Scan for the cell matching the given text and deliver its (x, y) coordinate at center. 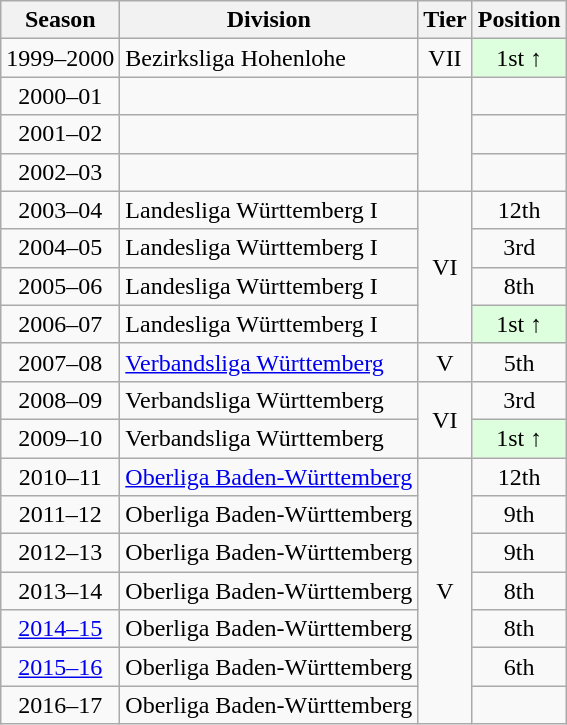
2009–10 (60, 438)
Tier (446, 20)
Season (60, 20)
Position (519, 20)
2003–04 (60, 210)
2008–09 (60, 400)
Division (269, 20)
2012–13 (60, 553)
2004–05 (60, 248)
2016–17 (60, 705)
2007–08 (60, 362)
2001–02 (60, 134)
Bezirksliga Hohenlohe (269, 58)
2011–12 (60, 515)
VII (446, 58)
2005–06 (60, 286)
2006–07 (60, 324)
2010–11 (60, 477)
2014–15 (60, 629)
2002–03 (60, 172)
5th (519, 362)
2000–01 (60, 96)
6th (519, 667)
2015–16 (60, 667)
1999–2000 (60, 58)
2013–14 (60, 591)
